From the cell containing the given text, extract its center point as [X, Y] coordinate. 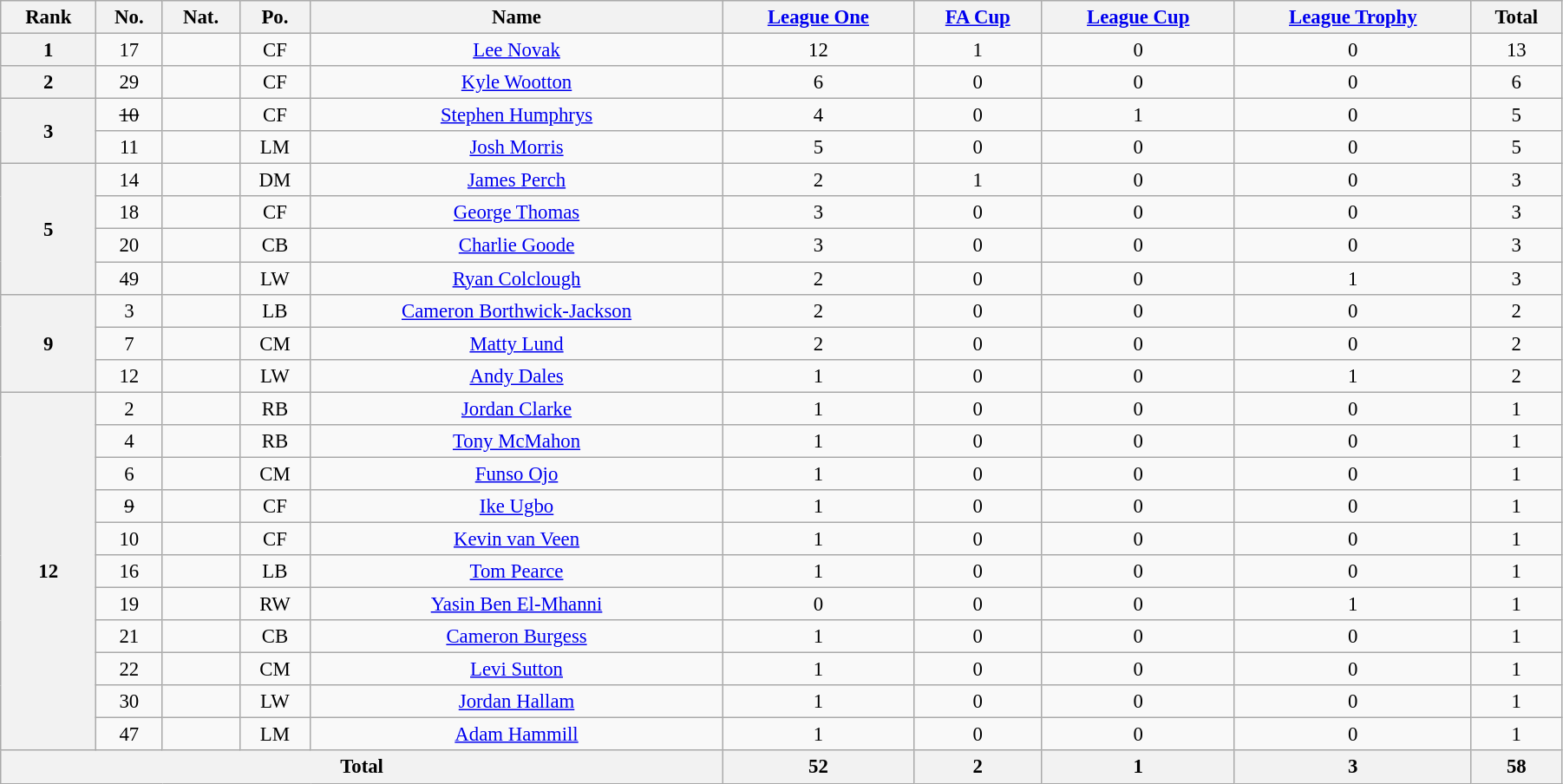
Cameron Burgess [517, 637]
Jordan Hallam [517, 702]
21 [129, 637]
Levi Sutton [517, 670]
Rank [49, 17]
Andy Dales [517, 376]
Tony McMahon [517, 441]
Funso Ojo [517, 474]
Adam Hammill [517, 735]
Nat. [201, 17]
George Thomas [517, 212]
16 [129, 572]
18 [129, 212]
League One [818, 17]
FA Cup [978, 17]
Cameron Borthwick-Jackson [517, 310]
Lee Novak [517, 50]
20 [129, 245]
14 [129, 180]
Jordan Clarke [517, 408]
52 [818, 768]
Kevin van Veen [517, 539]
17 [129, 50]
11 [129, 147]
Josh Morris [517, 147]
Po. [275, 17]
Ike Ugbo [517, 506]
49 [129, 278]
58 [1516, 768]
7 [129, 343]
Charlie Goode [517, 245]
League Cup [1138, 17]
13 [1516, 50]
Kyle Wootton [517, 82]
Yasin Ben El-Mhanni [517, 604]
29 [129, 82]
Matty Lund [517, 343]
Stephen Humphrys [517, 115]
19 [129, 604]
RW [275, 604]
League Trophy [1353, 17]
No. [129, 17]
Name [517, 17]
Tom Pearce [517, 572]
Ryan Colclough [517, 278]
DM [275, 180]
22 [129, 670]
47 [129, 735]
30 [129, 702]
James Perch [517, 180]
